Find where the given text appears and provide that cell's center as [X, Y] coordinate. 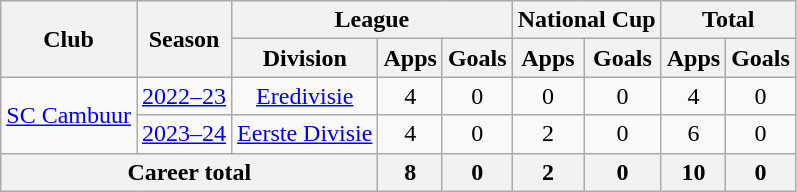
Club [69, 39]
Division [305, 58]
Season [184, 39]
Eerste Divisie [305, 134]
SC Cambuur [69, 115]
League [372, 20]
Eredivisie [305, 96]
10 [693, 172]
2023–24 [184, 134]
Total [728, 20]
8 [410, 172]
Career total [190, 172]
6 [693, 134]
National Cup [586, 20]
2022–23 [184, 96]
